Locate the cell with the specified text and output its (x, y) center coordinate. 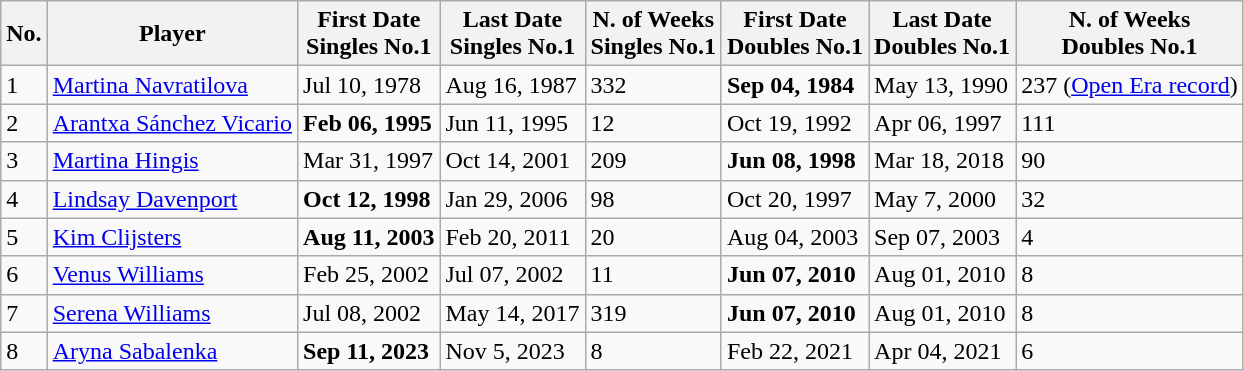
N. of Weeks Singles No.1 (653, 34)
Sep 11, 2023 (369, 351)
May 13, 1990 (942, 85)
3 (24, 161)
20 (653, 237)
Player (172, 34)
Aug 11, 2003 (369, 237)
Feb 22, 2021 (794, 351)
319 (653, 313)
Jan 29, 2006 (512, 199)
Mar 18, 2018 (942, 161)
98 (653, 199)
No. (24, 34)
Feb 06, 1995 (369, 123)
237 (Open Era record) (1130, 85)
Aug 16, 1987 (512, 85)
90 (1130, 161)
32 (1130, 199)
Aug 04, 2003 (794, 237)
5 (24, 237)
May 14, 2017 (512, 313)
Jun 11, 1995 (512, 123)
Arantxa Sánchez Vicario (172, 123)
111 (1130, 123)
11 (653, 275)
Lindsay Davenport (172, 199)
First Date Singles No.1 (369, 34)
2 (24, 123)
Last Date Doubles No.1 (942, 34)
Sep 07, 2003 (942, 237)
12 (653, 123)
Jun 08, 1998 (794, 161)
332 (653, 85)
Nov 5, 2023 (512, 351)
Feb 20, 2011 (512, 237)
209 (653, 161)
Oct 12, 1998 (369, 199)
Oct 20, 1997 (794, 199)
Aryna Sabalenka (172, 351)
Martina Hingis (172, 161)
Feb 25, 2002 (369, 275)
Martina Navratilova (172, 85)
Jul 10, 1978 (369, 85)
First Date Doubles No.1 (794, 34)
Oct 14, 2001 (512, 161)
Oct 19, 1992 (794, 123)
May 7, 2000 (942, 199)
N. of Weeks Doubles No.1 (1130, 34)
Mar 31, 1997 (369, 161)
Venus Williams (172, 275)
Apr 04, 2021 (942, 351)
Jul 08, 2002 (369, 313)
Apr 06, 1997 (942, 123)
Sep 04, 1984 (794, 85)
7 (24, 313)
Kim Clijsters (172, 237)
Serena Williams (172, 313)
1 (24, 85)
Jul 07, 2002 (512, 275)
Last Date Singles No.1 (512, 34)
